Output the [x, y] coordinate of the center of the cell containing the given text.  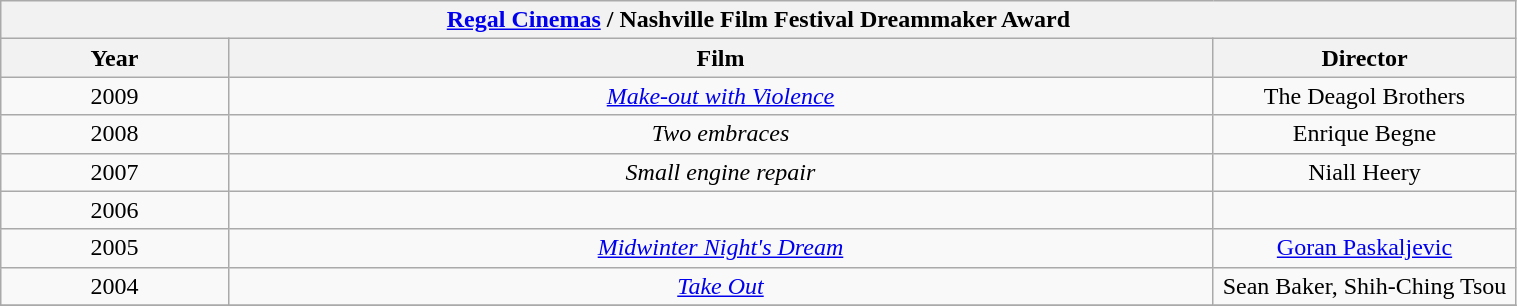
Midwinter Night's Dream [720, 248]
Take Out [720, 286]
2005 [114, 248]
Regal Cinemas / Nashville Film Festival Dreammaker Award [758, 20]
2008 [114, 134]
2009 [114, 96]
2007 [114, 172]
Director [1364, 58]
The Deagol Brothers [1364, 96]
Goran Paskaljevic [1364, 248]
Enrique Begne [1364, 134]
Film [720, 58]
2006 [114, 210]
2004 [114, 286]
Make-out with Violence [720, 96]
Sean Baker, Shih-Ching Tsou [1364, 286]
Year [114, 58]
Small engine repair [720, 172]
Two embraces [720, 134]
Niall Heery [1364, 172]
